Return (x, y) of the center of cell containing provided text 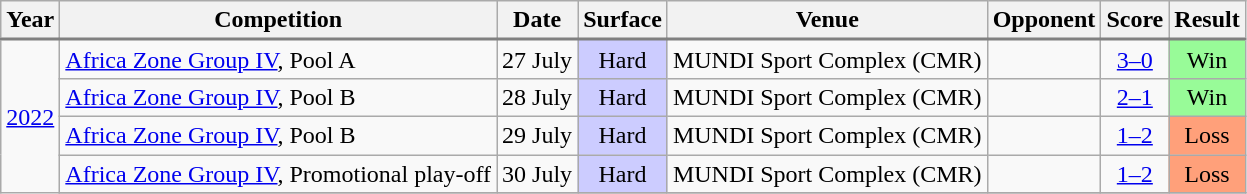
Venue (827, 20)
2022 (30, 116)
Africa Zone Group IV, Promotional play-off (278, 173)
29 July (538, 135)
Africa Zone Group IV, Pool A (278, 60)
Date (538, 20)
Surface (623, 20)
3–0 (1135, 60)
Result (1207, 20)
2–1 (1135, 97)
28 July (538, 97)
Competition (278, 20)
Opponent (1044, 20)
Score (1135, 20)
30 July (538, 173)
27 July (538, 60)
Year (30, 20)
